Capture the cell that displays the provided text and extract its [X, Y] central coordinate. 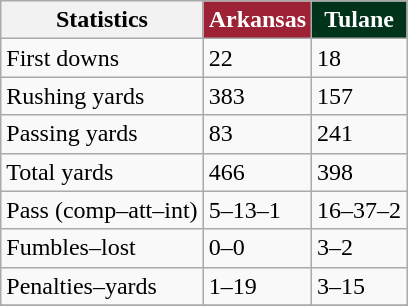
Tulane [360, 20]
Penalties–yards [102, 286]
Fumbles–lost [102, 248]
83 [257, 134]
First downs [102, 58]
3–2 [360, 248]
1–19 [257, 286]
Passing yards [102, 134]
Rushing yards [102, 96]
Pass (comp–att–int) [102, 210]
Total yards [102, 172]
241 [360, 134]
16–37–2 [360, 210]
0–0 [257, 248]
18 [360, 58]
3–15 [360, 286]
466 [257, 172]
398 [360, 172]
Arkansas [257, 20]
Statistics [102, 20]
5–13–1 [257, 210]
22 [257, 58]
383 [257, 96]
157 [360, 96]
